Search for the cell housing the specified text and yield its (x, y) center coordinate. 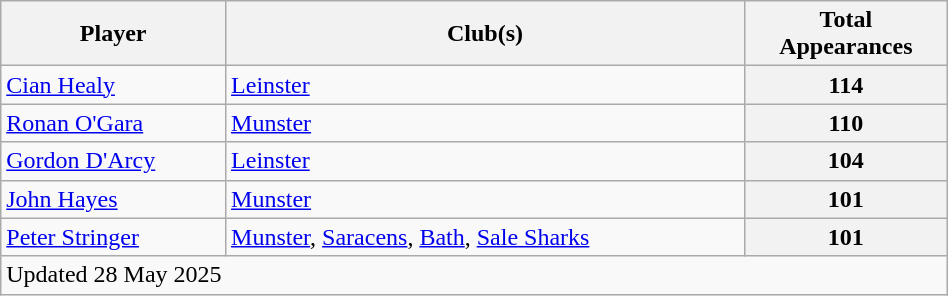
Gordon D'Arcy (114, 161)
Cian Healy (114, 85)
Total Appearances (846, 34)
Peter Stringer (114, 237)
Player (114, 34)
104 (846, 161)
Updated 28 May 2025 (474, 275)
John Hayes (114, 199)
110 (846, 123)
Club(s) (486, 34)
Ronan O'Gara (114, 123)
Munster, Saracens, Bath, Sale Sharks (486, 237)
114 (846, 85)
